For the text-containing cell, return its midpoint in (x, y) coordinate format. 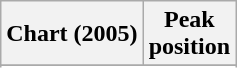
Chart (2005) (72, 34)
Peakposition (189, 34)
